From the cell containing the given text, extract its center point as (x, y) coordinate. 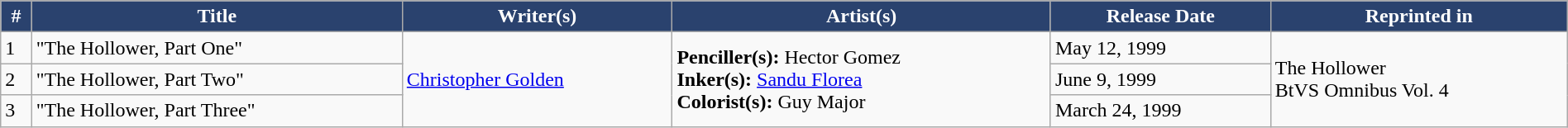
"The Hollower, Part One" (217, 48)
The HollowerBtVS Omnibus Vol. 4 (1419, 79)
"The Hollower, Part Two" (217, 79)
March 24, 1999 (1160, 111)
# (17, 17)
Christopher Golden (538, 79)
Reprinted in (1419, 17)
2 (17, 79)
May 12, 1999 (1160, 48)
Title (217, 17)
Artist(s) (862, 17)
Writer(s) (538, 17)
3 (17, 111)
June 9, 1999 (1160, 79)
Penciller(s): Hector GomezInker(s): Sandu FloreaColorist(s): Guy Major (862, 79)
Release Date (1160, 17)
"The Hollower, Part Three" (217, 111)
1 (17, 48)
